For the text-containing cell, return its midpoint in (X, Y) coordinate format. 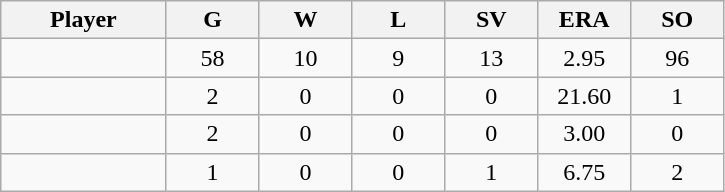
2.95 (584, 58)
21.60 (584, 96)
9 (398, 58)
10 (306, 58)
SO (678, 20)
6.75 (584, 172)
96 (678, 58)
3.00 (584, 134)
Player (84, 20)
13 (492, 58)
ERA (584, 20)
SV (492, 20)
58 (212, 58)
L (398, 20)
G (212, 20)
W (306, 20)
